Pinpoint the cell where the given text exists, returning its (X, Y) midpoint coordinate. 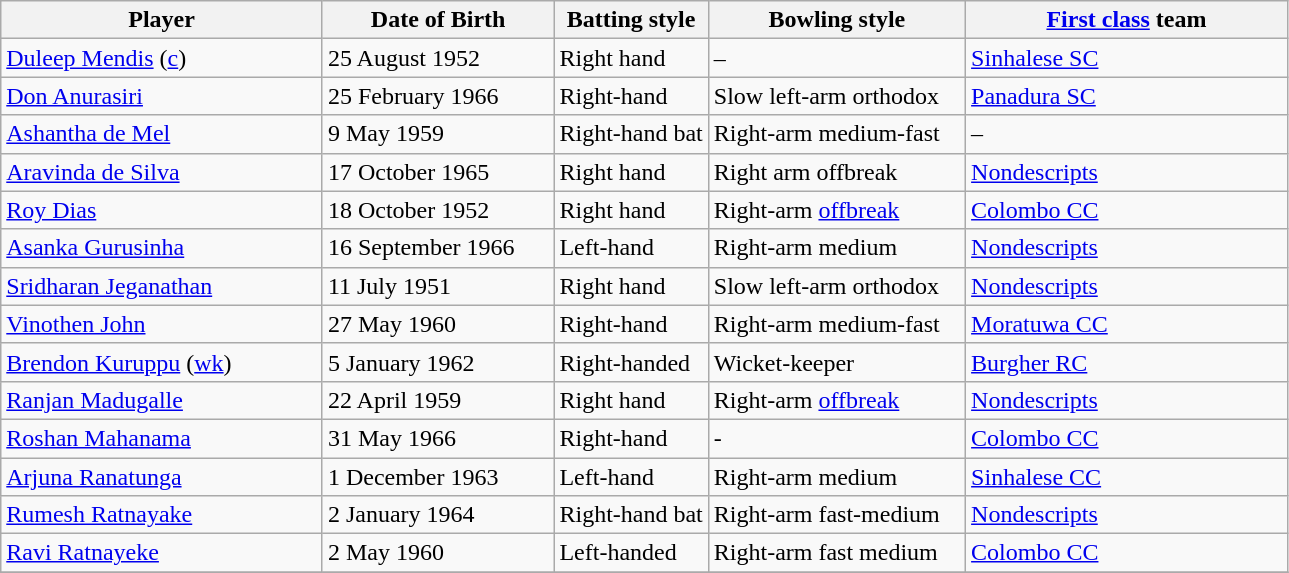
Sinhalese SC (1127, 58)
Aravinda de Silva (162, 172)
22 April 1959 (438, 400)
9 May 1959 (438, 134)
2 May 1960 (438, 553)
Right-handed (631, 362)
Sridharan Jeganathan (162, 286)
Wicket-keeper (836, 362)
Roy Dias (162, 210)
16 September 1966 (438, 248)
Asanka Gurusinha (162, 248)
1 December 1963 (438, 477)
Ashantha de Mel (162, 134)
- (836, 438)
25 February 1966 (438, 96)
27 May 1960 (438, 324)
18 October 1952 (438, 210)
2 January 1964 (438, 515)
Panadura SC (1127, 96)
Right-arm fast medium (836, 553)
17 October 1965 (438, 172)
25 August 1952 (438, 58)
5 January 1962 (438, 362)
Right-arm fast-medium (836, 515)
31 May 1966 (438, 438)
11 July 1951 (438, 286)
Ravi Ratnayeke (162, 553)
Don Anurasiri (162, 96)
Arjuna Ranatunga (162, 477)
Burgher RC (1127, 362)
Player (162, 20)
Rumesh Ratnayake (162, 515)
Batting style (631, 20)
First class team (1127, 20)
Date of Birth (438, 20)
Ranjan Madugalle (162, 400)
Left-handed (631, 553)
Duleep Mendis (c) (162, 58)
Right arm offbreak (836, 172)
Sinhalese CC (1127, 477)
Roshan Mahanama (162, 438)
Vinothen John (162, 324)
Bowling style (836, 20)
Brendon Kuruppu (wk) (162, 362)
Moratuwa CC (1127, 324)
